Detect which cell encompasses the target text, then output its [X, Y] center coordinate. 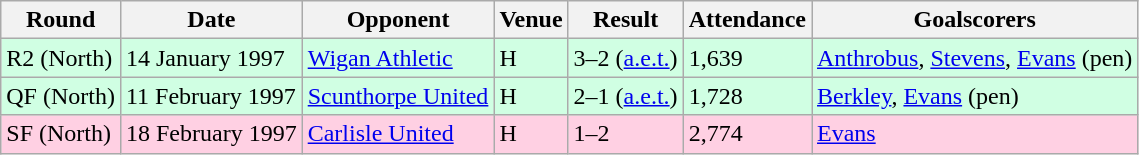
Anthrobus, Stevens, Evans (pen) [975, 58]
Venue [531, 20]
Date [211, 20]
Carlisle United [398, 134]
1–2 [626, 134]
Wigan Athletic [398, 58]
Evans [975, 134]
3–2 (a.e.t.) [626, 58]
Scunthorpe United [398, 96]
18 February 1997 [211, 134]
Goalscorers [975, 20]
R2 (North) [61, 58]
Berkley, Evans (pen) [975, 96]
14 January 1997 [211, 58]
Round [61, 20]
1,728 [747, 96]
11 February 1997 [211, 96]
Opponent [398, 20]
Result [626, 20]
2,774 [747, 134]
2–1 (a.e.t.) [626, 96]
QF (North) [61, 96]
SF (North) [61, 134]
1,639 [747, 58]
Attendance [747, 20]
